Output the [x, y] coordinate of the center of the cell containing the given text.  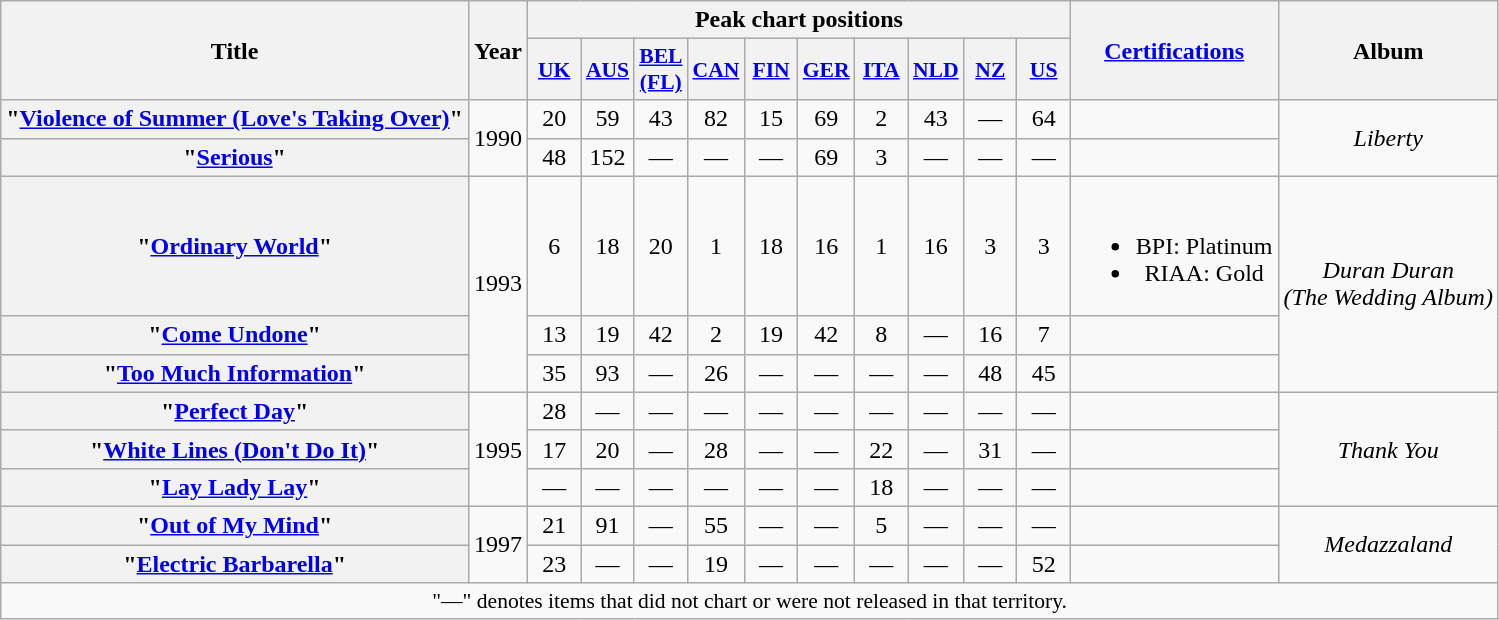
Peak chart positions [800, 20]
1990 [498, 138]
152 [608, 157]
Album [1388, 50]
Title [235, 50]
82 [716, 119]
Thank You [1388, 449]
"Lay Lady Lay" [235, 487]
5 [882, 525]
NZ [990, 70]
"Electric Barbarella" [235, 563]
Liberty [1388, 138]
"Ordinary World" [235, 246]
Certifications [1174, 50]
"—" denotes items that did not chart or were not released in that territory. [750, 601]
52 [1044, 563]
23 [554, 563]
Medazzaland [1388, 544]
13 [554, 335]
BPI: PlatinumRIAA: Gold [1174, 246]
GER [826, 70]
31 [990, 449]
93 [608, 373]
CAN [716, 70]
35 [554, 373]
ITA [882, 70]
59 [608, 119]
AUS [608, 70]
"Too Much Information" [235, 373]
1993 [498, 284]
Duran Duran(The Wedding Album) [1388, 284]
NLD [936, 70]
US [1044, 70]
6 [554, 246]
55 [716, 525]
1997 [498, 544]
7 [1044, 335]
91 [608, 525]
"Out of My Mind" [235, 525]
"Come Undone" [235, 335]
15 [770, 119]
UK [554, 70]
26 [716, 373]
"Perfect Day" [235, 411]
45 [1044, 373]
BEL(FL) [660, 70]
"Serious" [235, 157]
"Violence of Summer (Love's Taking Over)" [235, 119]
21 [554, 525]
1995 [498, 449]
Year [498, 50]
"White Lines (Don't Do It)" [235, 449]
22 [882, 449]
8 [882, 335]
FIN [770, 70]
64 [1044, 119]
17 [554, 449]
